Identify which cell holds the provided text, then report its [x, y] central coordinate. 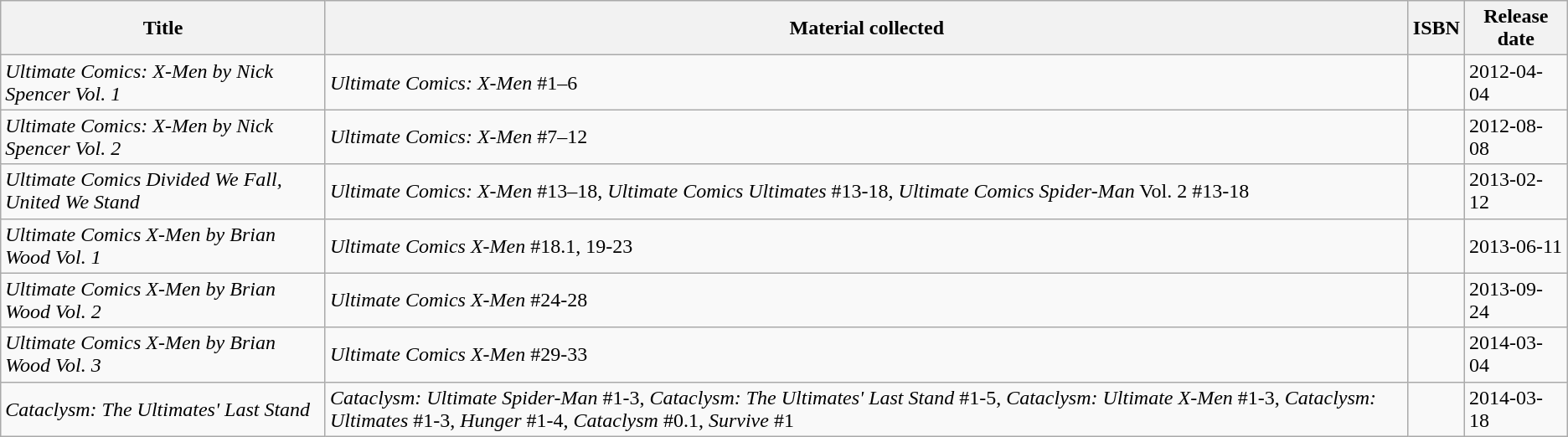
2012-08-08 [1516, 137]
Ultimate Comics X-Men #24-28 [866, 300]
Ultimate Comics: X-Men #7–12 [866, 137]
Release date [1516, 28]
2014-03-18 [1516, 409]
Ultimate Comics X-Men by Brian Wood Vol. 2 [163, 300]
ISBN [1436, 28]
Material collected [866, 28]
Ultimate Comics X-Men by Brian Wood Vol. 1 [163, 246]
Ultimate Comics X-Men #29-33 [866, 355]
2013-06-11 [1516, 246]
Ultimate Comics: X-Men #1–6 [866, 82]
2012-04-04 [1516, 82]
Ultimate Comics X-Men by Brian Wood Vol. 3 [163, 355]
Cataclysm: The Ultimates' Last Stand [163, 409]
Ultimate Comics X-Men #18.1, 19-23 [866, 246]
Ultimate Comics Divided We Fall, United We Stand [163, 191]
2014-03-04 [1516, 355]
Ultimate Comics: X-Men #13–18, Ultimate Comics Ultimates #13-18, Ultimate Comics Spider-Man Vol. 2 #13-18 [866, 191]
Ultimate Comics: X-Men by Nick Spencer Vol. 2 [163, 137]
2013-02-12 [1516, 191]
Title [163, 28]
Ultimate Comics: X-Men by Nick Spencer Vol. 1 [163, 82]
2013-09-24 [1516, 300]
